Extract the [x, y] coordinate from the center of the cell holding the provided text.  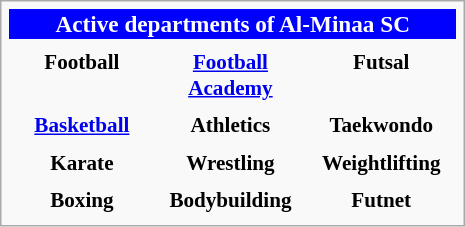
Basketball [82, 125]
Boxing [82, 200]
Taekwondo [381, 125]
Futsal [381, 75]
Futnet [381, 200]
Wrestling [231, 162]
Weightlifting [381, 162]
Athletics [231, 125]
Karate [82, 162]
Bodybuilding [231, 200]
Football [82, 75]
Football Academy [231, 75]
Active departments of Al-Minaa SC [232, 24]
